Output the [X, Y] coordinate of the center of the cell containing the given text.  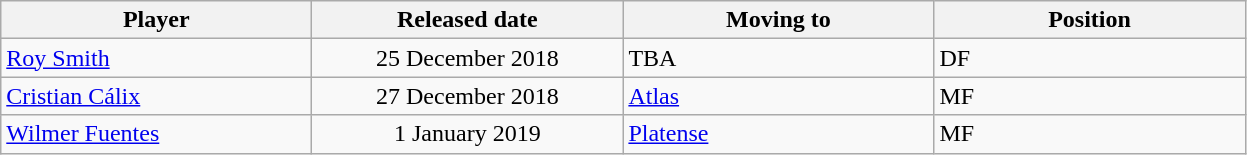
25 December 2018 [468, 58]
27 December 2018 [468, 96]
Atlas [778, 96]
Moving to [778, 20]
Position [1090, 20]
Released date [468, 20]
Platense [778, 134]
DF [1090, 58]
Cristian Cálix [156, 96]
TBA [778, 58]
1 January 2019 [468, 134]
Roy Smith [156, 58]
Player [156, 20]
Wilmer Fuentes [156, 134]
